Search for the cell housing the specified text and yield its (x, y) center coordinate. 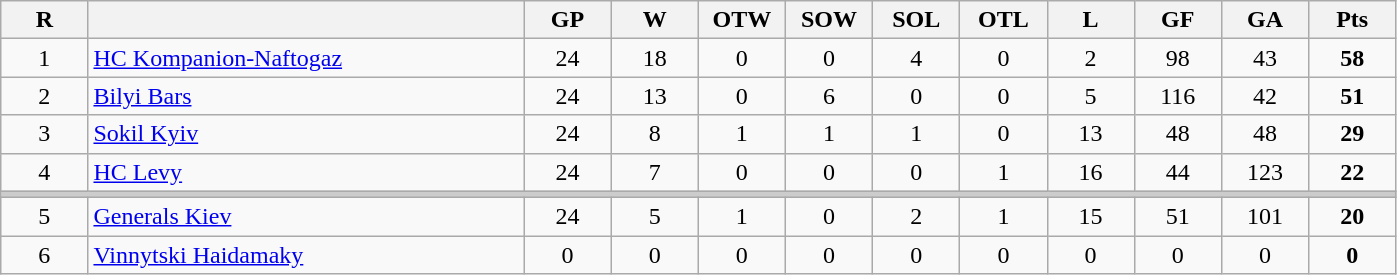
SOL (916, 20)
7 (654, 172)
98 (1178, 58)
GP (568, 20)
123 (1264, 172)
43 (1264, 58)
44 (1178, 172)
Vinnytski Haidamaky (306, 255)
22 (1352, 172)
SOW (828, 20)
101 (1264, 217)
Sokil Kyiv (306, 134)
Pts (1352, 20)
18 (654, 58)
29 (1352, 134)
58 (1352, 58)
L (1090, 20)
16 (1090, 172)
HC Kompanion-Naftogaz (306, 58)
OTW (742, 20)
GA (1264, 20)
8 (654, 134)
Generals Kiev (306, 217)
HC Levy (306, 172)
OTL (1004, 20)
Bilyi Bars (306, 96)
42 (1264, 96)
W (654, 20)
20 (1352, 217)
GF (1178, 20)
3 (44, 134)
R (44, 20)
116 (1178, 96)
15 (1090, 217)
